For the text-containing cell, return its midpoint in [x, y] coordinate format. 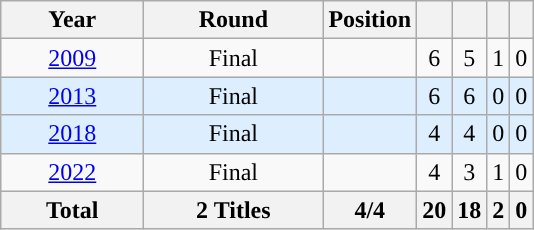
Position [370, 20]
2 [498, 210]
Round [234, 20]
5 [470, 58]
2022 [72, 172]
2018 [72, 134]
Total [72, 210]
4/4 [370, 210]
20 [434, 210]
Year [72, 20]
18 [470, 210]
2 Titles [234, 210]
2009 [72, 58]
3 [470, 172]
2013 [72, 96]
